Locate the cell with the specified text and output its (X, Y) center coordinate. 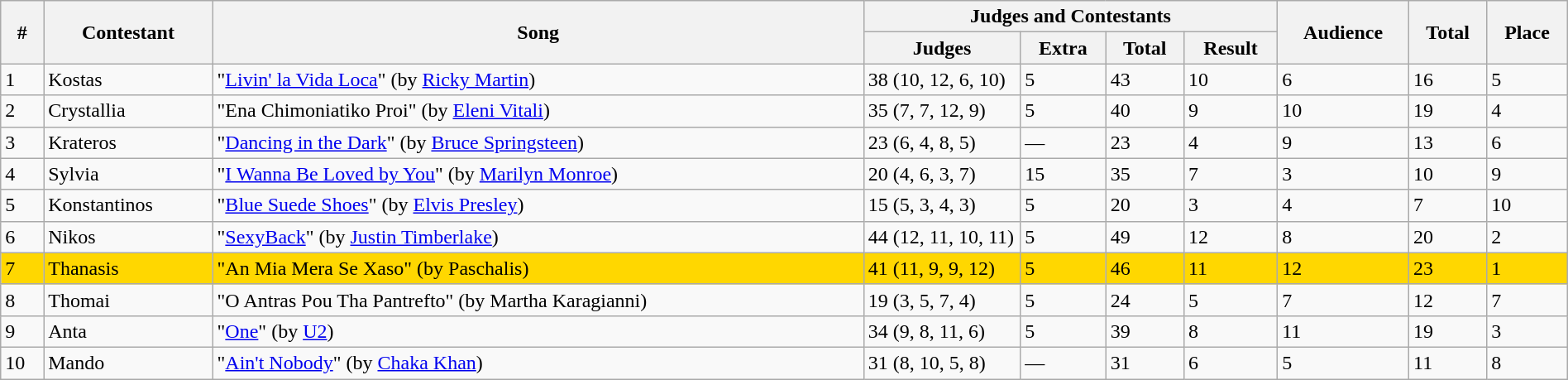
"SexyBack" (by Justin Timberlake) (538, 237)
Place (1527, 32)
"An Mia Mera Se Xaso" (by Paschalis) (538, 268)
49 (1145, 237)
Sylvia (128, 174)
34 (9, 8, 11, 6) (941, 331)
43 (1145, 79)
Thomai (128, 300)
Anta (128, 331)
40 (1145, 111)
# (22, 32)
Konstantinos (128, 205)
"I Wanna Be Loved by You" (by Marilyn Monroe) (538, 174)
31 (1145, 363)
23 (6, 4, 8, 5) (941, 142)
35 (7, 7, 12, 9) (941, 111)
Judges (941, 48)
46 (1145, 268)
Thanasis (128, 268)
"Ena Chimoniatiko Proi" (by Eleni Vitali) (538, 111)
13 (1447, 142)
24 (1145, 300)
Judges and Contestants (1070, 17)
Song (538, 32)
"Ain't Nobody" (by Chaka Khan) (538, 363)
Kostas (128, 79)
Contestant (128, 32)
"Dancing in the Dark" (by Bruce Springsteen) (538, 142)
31 (8, 10, 5, 8) (941, 363)
39 (1145, 331)
Nikos (128, 237)
"O Antras Pou Tha Pantrefto" (by Martha Karagianni) (538, 300)
Audience (1343, 32)
"Livin' la Vida Loca" (by Ricky Martin) (538, 79)
Result (1231, 48)
35 (1145, 174)
38 (10, 12, 6, 10) (941, 79)
20 (4, 6, 3, 7) (941, 174)
"Blue Suede Shoes" (by Elvis Presley) (538, 205)
Extra (1064, 48)
Crystallia (128, 111)
15 (5, 3, 4, 3) (941, 205)
16 (1447, 79)
44 (12, 11, 10, 11) (941, 237)
19 (3, 5, 7, 4) (941, 300)
15 (1064, 174)
"One" (by U2) (538, 331)
41 (11, 9, 9, 12) (941, 268)
Mando (128, 363)
Krateros (128, 142)
